Extract the (X, Y) coordinate from the center of the cell holding the provided text.  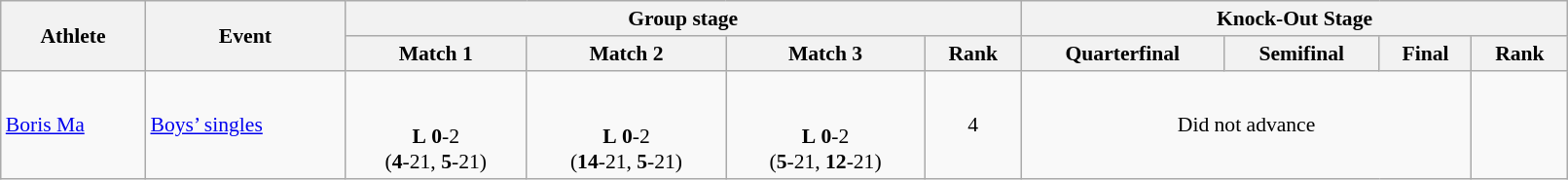
Match 3 (825, 54)
L 0-2 (5-21, 12-21) (825, 125)
Athlete (74, 35)
4 (973, 125)
Knock-Out Stage (1295, 18)
Did not advance (1246, 125)
L 0-2 (4-21, 5-21) (436, 125)
Event (245, 35)
Boris Ma (74, 125)
Quarterfinal (1122, 54)
Boys’ singles (245, 125)
Group stage (683, 18)
L 0-2 (14-21, 5-21) (627, 125)
Match 2 (627, 54)
Semifinal (1302, 54)
Final (1425, 54)
Match 1 (436, 54)
